Identify which cell holds the provided text, then report its (x, y) central coordinate. 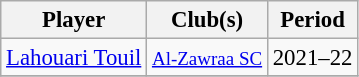
Period (312, 20)
Player (74, 20)
Al-Zawraa SC (208, 58)
Lahouari Touil (74, 58)
Club(s) (208, 20)
2021–22 (312, 58)
